Return (X, Y) of the center of cell containing provided text 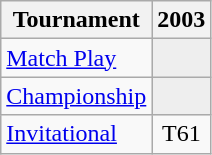
T61 (182, 134)
2003 (182, 20)
Invitational (76, 134)
Match Play (76, 58)
Tournament (76, 20)
Championship (76, 96)
